Return the [X, Y] coordinate for the center point of the cell that contains the specified text.  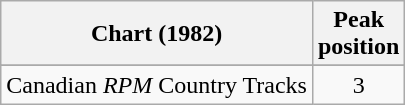
Canadian RPM Country Tracks [157, 85]
Chart (1982) [157, 34]
Peakposition [358, 34]
3 [358, 85]
